Return the (x, y) coordinate for the center point of the cell that contains the specified text.  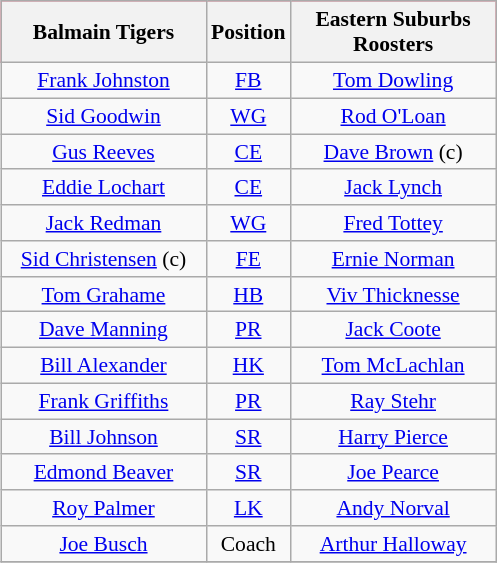
Tom Dowling (394, 80)
Andy Norval (394, 508)
Gus Reeves (104, 152)
HK (248, 365)
FE (248, 259)
Bill Johnson (104, 437)
Coach (248, 544)
HB (248, 294)
Fred Tottey (394, 223)
Sid Goodwin (104, 116)
Balmain Tigers (104, 32)
Roy Palmer (104, 508)
Edmond Beaver (104, 472)
Tom McLachlan (394, 365)
Frank Griffiths (104, 401)
LK (248, 508)
Joe Busch (104, 544)
Jack Lynch (394, 187)
Jack Redman (104, 223)
Tom Grahame (104, 294)
Sid Christensen (c) (104, 259)
Viv Thicknesse (394, 294)
Eddie Lochart (104, 187)
Jack Coote (394, 330)
FB (248, 80)
Ray Stehr (394, 401)
Rod O'Loan (394, 116)
Frank Johnston (104, 80)
Dave Manning (104, 330)
Dave Brown (c) (394, 152)
Harry Pierce (394, 437)
Bill Alexander (104, 365)
Eastern Suburbs Roosters (394, 32)
Position (248, 32)
Arthur Halloway (394, 544)
Ernie Norman (394, 259)
Joe Pearce (394, 472)
